Determine the (x, y) coordinate at the center of the cell enclosing the given text.  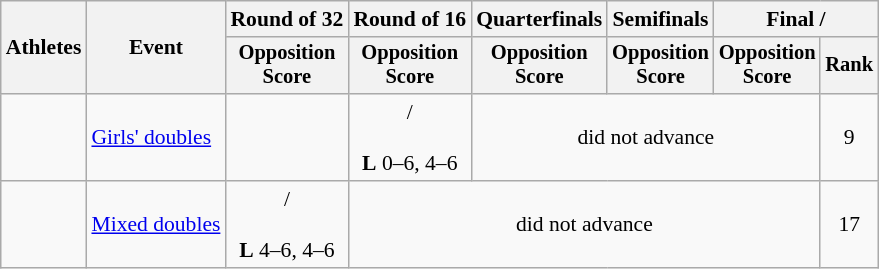
Quarterfinals (539, 19)
Mixed doubles (156, 224)
Event (156, 48)
Round of 16 (410, 19)
Rank (849, 66)
17 (849, 224)
Athletes (44, 48)
Girls' doubles (156, 138)
/L 4–6, 4–6 (286, 224)
Semifinals (660, 19)
/L 0–6, 4–6 (410, 138)
9 (849, 138)
Round of 32 (286, 19)
Final / (796, 19)
